Detect which cell encompasses the target text, then output its [X, Y] center coordinate. 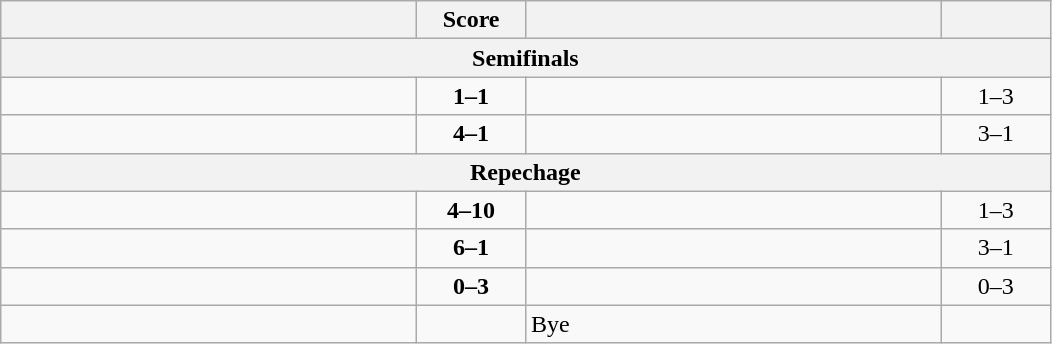
Semifinals [526, 58]
Repechage [526, 172]
1–1 [472, 96]
Score [472, 20]
4–1 [472, 134]
4–10 [472, 210]
6–1 [472, 248]
Bye [733, 324]
